Return (X, Y) of the center of cell containing provided text 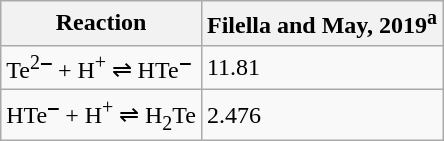
Filella and May, 2019a (322, 24)
11.81 (322, 68)
Te2‒ + H+ ⇌ HTe‒ (102, 68)
HTe‒ + H+ ⇌ H2Te (102, 116)
2.476 (322, 116)
Reaction (102, 24)
